Identify which cell holds the provided text, then report its [X, Y] central coordinate. 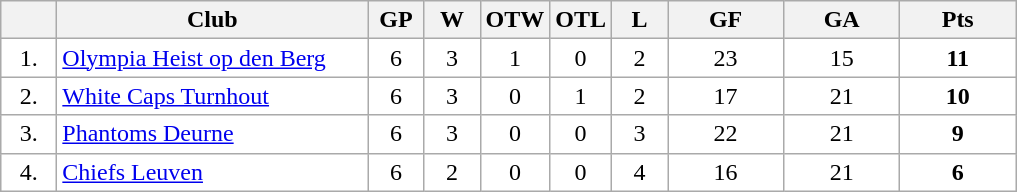
2. [29, 96]
9 [958, 134]
GF [726, 20]
10 [958, 96]
4. [29, 172]
GA [842, 20]
11 [958, 58]
Olympia Heist op den Berg [212, 58]
Chiefs Leuven [212, 172]
17 [726, 96]
Club [212, 20]
OTL [581, 20]
15 [842, 58]
Phantoms Deurne [212, 134]
L [640, 20]
16 [726, 172]
Pts [958, 20]
4 [640, 172]
GP [396, 20]
1. [29, 58]
White Caps Turnhout [212, 96]
W [452, 20]
23 [726, 58]
3. [29, 134]
OTW [515, 20]
22 [726, 134]
